Search for the cell housing the specified text and yield its (x, y) center coordinate. 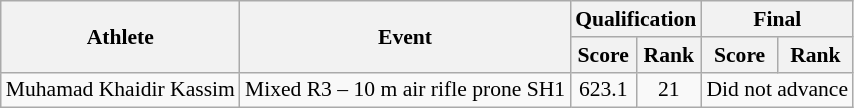
Mixed R3 – 10 m air rifle prone SH1 (405, 90)
21 (668, 90)
Did not advance (777, 90)
Qualification (636, 19)
623.1 (603, 90)
Muhamad Khaidir Kassim (120, 90)
Final (777, 19)
Event (405, 36)
Athlete (120, 36)
